Output the (X, Y) coordinate of the center of the cell containing the given text.  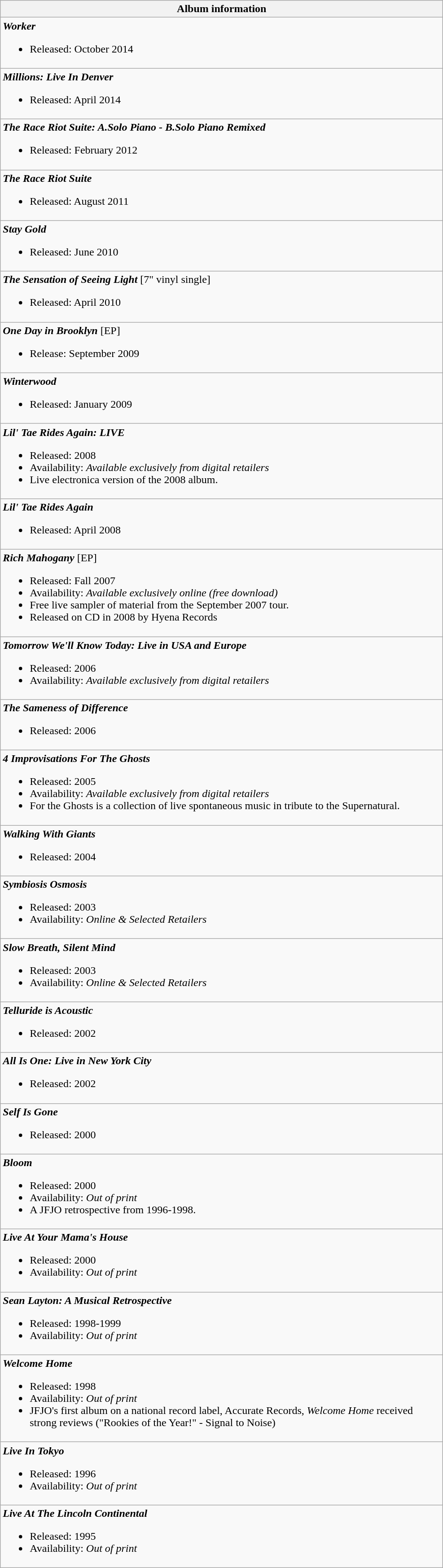
The Race Riot SuiteReleased: August 2011 (222, 195)
Walking With GiantsReleased: 2004 (222, 850)
WinterwoodReleased: January 2009 (222, 398)
Album information (222, 9)
Millions: Live In DenverReleased: April 2014 (222, 93)
Lil' Tae Rides AgainReleased: April 2008 (222, 524)
The Sensation of Seeing Light [7" vinyl single]Released: April 2010 (222, 296)
Live In TokyoReleased: 1996Availability: Out of print (222, 1473)
WorkerReleased: October 2014 (222, 43)
Tomorrow We'll Know Today: Live in USA and EuropeReleased: 2006Availability: Available exclusively from digital retailers (222, 668)
All Is One: Live in New York CityReleased: 2002 (222, 1078)
Sean Layton: A Musical RetrospectiveReleased: 1998-1999Availability: Out of print (222, 1323)
The Sameness of DifferenceReleased: 2006 (222, 725)
Live At The Lincoln ContinentalReleased: 1995Availability: Out of print (222, 1536)
Lil' Tae Rides Again: LIVEReleased: 2008Availability: Available exclusively from digital retailersLive electronica version of the 2008 album. (222, 461)
Self Is GoneReleased: 2000 (222, 1129)
The Race Riot Suite: A.Solo Piano - B.Solo Piano RemixedReleased: February 2012 (222, 145)
Symbiosis OsmosisReleased: 2003Availability: Online & Selected Retailers (222, 907)
BloomReleased: 2000Availability: Out of printA JFJO retrospective from 1996-1998. (222, 1192)
Telluride is AcousticReleased: 2002 (222, 1027)
Slow Breath, Silent MindReleased: 2003Availability: Online & Selected Retailers (222, 970)
One Day in Brooklyn [EP]Release: September 2009 (222, 348)
Stay GoldReleased: June 2010 (222, 246)
Live At Your Mama's HouseReleased: 2000Availability: Out of print (222, 1260)
